Return the (X, Y) coordinate for the center point of the cell that contains the specified text.  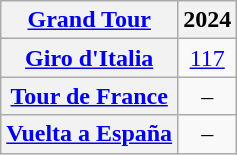
2024 (208, 20)
Grand Tour (90, 20)
Tour de France (90, 96)
117 (208, 58)
Giro d'Italia (90, 58)
Vuelta a España (90, 134)
